Capture the cell that displays the provided text and extract its (x, y) central coordinate. 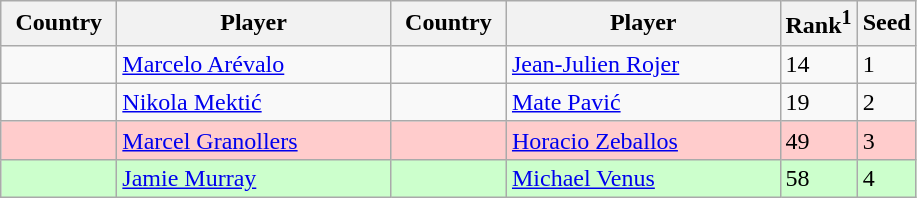
Jamie Murray (254, 178)
Michael Venus (643, 178)
Marcelo Arévalo (254, 64)
2 (886, 102)
49 (818, 140)
1 (886, 64)
Seed (886, 24)
Horacio Zeballos (643, 140)
Marcel Granollers (254, 140)
Nikola Mektić (254, 102)
4 (886, 178)
14 (818, 64)
3 (886, 140)
Mate Pavić (643, 102)
19 (818, 102)
Rank1 (818, 24)
Jean-Julien Rojer (643, 64)
58 (818, 178)
